Scan for the cell matching the given text and deliver its [X, Y] coordinate at center. 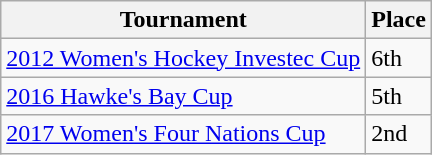
2016 Hawke's Bay Cup [184, 96]
2017 Women's Four Nations Cup [184, 134]
5th [399, 96]
6th [399, 58]
Place [399, 20]
Tournament [184, 20]
2nd [399, 134]
2012 Women's Hockey Investec Cup [184, 58]
